Extract the [X, Y] coordinate from the center of the cell holding the provided text.  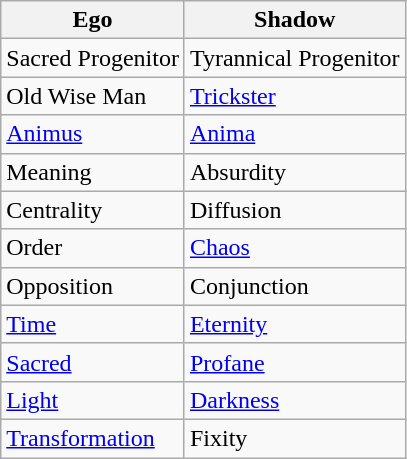
Transformation [93, 438]
Conjunction [294, 286]
Darkness [294, 400]
Animus [93, 134]
Meaning [93, 172]
Sacred Progenitor [93, 58]
Old Wise Man [93, 96]
Diffusion [294, 210]
Shadow [294, 20]
Opposition [93, 286]
Tyrannical Progenitor [294, 58]
Fixity [294, 438]
Order [93, 248]
Light [93, 400]
Absurdity [294, 172]
Chaos [294, 248]
Trickster [294, 96]
Time [93, 324]
Profane [294, 362]
Eternity [294, 324]
Sacred [93, 362]
Ego [93, 20]
Centrality [93, 210]
Anima [294, 134]
